Pinpoint the cell where the given text exists, returning its [x, y] midpoint coordinate. 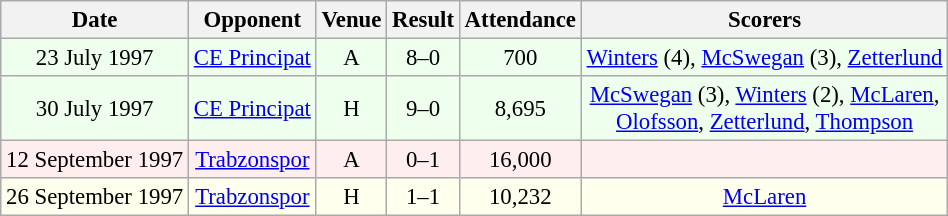
8–0 [424, 58]
Scorers [764, 20]
26 September 1997 [95, 197]
9–0 [424, 108]
10,232 [520, 197]
1–1 [424, 197]
700 [520, 58]
16,000 [520, 160]
23 July 1997 [95, 58]
8,695 [520, 108]
Attendance [520, 20]
Date [95, 20]
0–1 [424, 160]
30 July 1997 [95, 108]
Winters (4), McSwegan (3), Zetterlund [764, 58]
McSwegan (3), Winters (2), McLaren,Olofsson, Zetterlund, Thompson [764, 108]
12 September 1997 [95, 160]
McLaren [764, 197]
Result [424, 20]
Opponent [253, 20]
Venue [352, 20]
